For the text-containing cell, return its midpoint in (x, y) coordinate format. 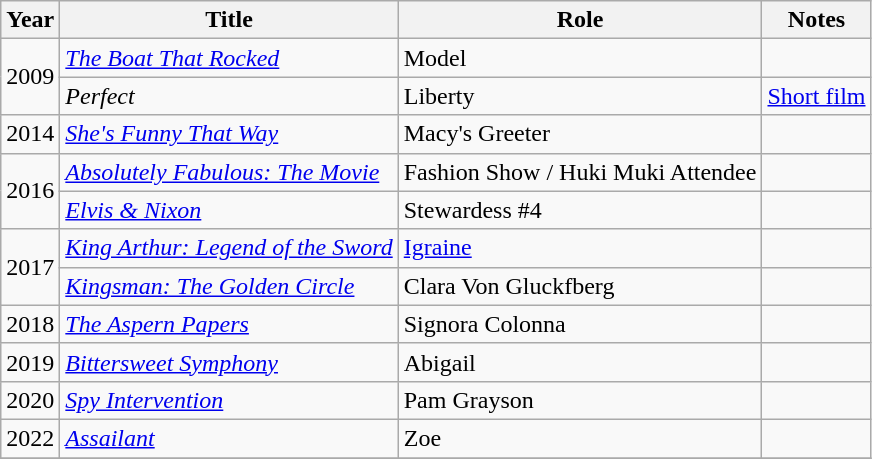
Fashion Show / Huki Muki Attendee (580, 172)
Absolutely Fabulous: The Movie (229, 172)
Pam Grayson (580, 400)
Model (580, 58)
2016 (30, 191)
Title (229, 20)
2022 (30, 438)
Signora Colonna (580, 324)
Assailant (229, 438)
Elvis & Nixon (229, 210)
The Boat That Rocked (229, 58)
2009 (30, 77)
Liberty (580, 96)
Notes (816, 20)
2020 (30, 400)
Short film (816, 96)
Bittersweet Symphony (229, 362)
She's Funny That Way (229, 134)
Clara Von Gluckfberg (580, 286)
2019 (30, 362)
Igraine (580, 248)
Abigail (580, 362)
Stewardess #4 (580, 210)
Macy's Greeter (580, 134)
Zoe (580, 438)
King Arthur: Legend of the Sword (229, 248)
2018 (30, 324)
2014 (30, 134)
Kingsman: The Golden Circle (229, 286)
Perfect (229, 96)
Role (580, 20)
Year (30, 20)
2017 (30, 267)
The Aspern Papers (229, 324)
Spy Intervention (229, 400)
